Find where the given text appears and provide that cell's center as [x, y] coordinate. 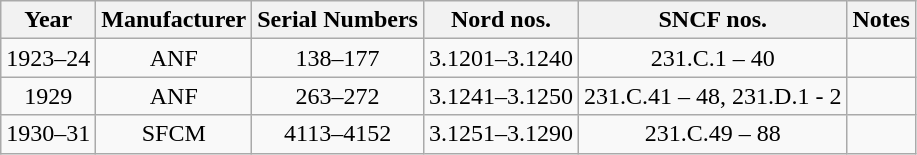
231.C.41 – 48, 231.D.1 - 2 [713, 96]
1929 [48, 96]
1923–24 [48, 58]
4113–4152 [338, 134]
231.C.1 – 40 [713, 58]
Serial Numbers [338, 20]
263–272 [338, 96]
Year [48, 20]
3.1241–3.1250 [500, 96]
SFCM [174, 134]
1930–31 [48, 134]
Manufacturer [174, 20]
Notes [881, 20]
231.C.49 – 88 [713, 134]
138–177 [338, 58]
3.1201–3.1240 [500, 58]
SNCF nos. [713, 20]
3.1251–3.1290 [500, 134]
Nord nos. [500, 20]
